Capture the cell that displays the provided text and extract its [x, y] central coordinate. 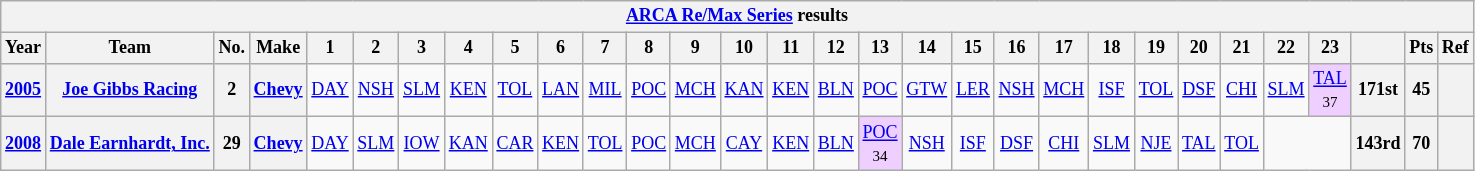
POC34 [880, 144]
5 [515, 48]
143rd [1378, 144]
12 [836, 48]
Pts [1422, 48]
18 [1112, 48]
15 [974, 48]
14 [927, 48]
20 [1199, 48]
Joe Gibbs Racing [130, 90]
IOW [422, 144]
23 [1330, 48]
Ref [1455, 48]
45 [1422, 90]
22 [1286, 48]
171st [1378, 90]
10 [744, 48]
CAY [744, 144]
21 [1242, 48]
ARCA Re/Max Series results [737, 16]
29 [232, 144]
2005 [24, 90]
13 [880, 48]
11 [791, 48]
16 [1016, 48]
MIL [604, 90]
GTW [927, 90]
Team [130, 48]
3 [422, 48]
8 [649, 48]
Year [24, 48]
9 [695, 48]
TAL [1199, 144]
LAN [561, 90]
4 [468, 48]
LER [974, 90]
TAL37 [1330, 90]
6 [561, 48]
No. [232, 48]
Make [278, 48]
17 [1064, 48]
Dale Earnhardt, Inc. [130, 144]
NJE [1156, 144]
70 [1422, 144]
2008 [24, 144]
7 [604, 48]
19 [1156, 48]
1 [330, 48]
CAR [515, 144]
